Determine the (X, Y) coordinate at the center of the cell enclosing the given text.  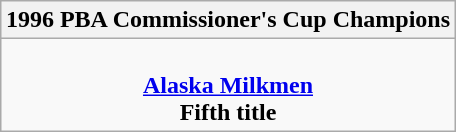
1996 PBA Commissioner's Cup Champions (228, 20)
Alaska Milkmen Fifth title (228, 85)
